Find where the given text appears and provide that cell's center as (x, y) coordinate. 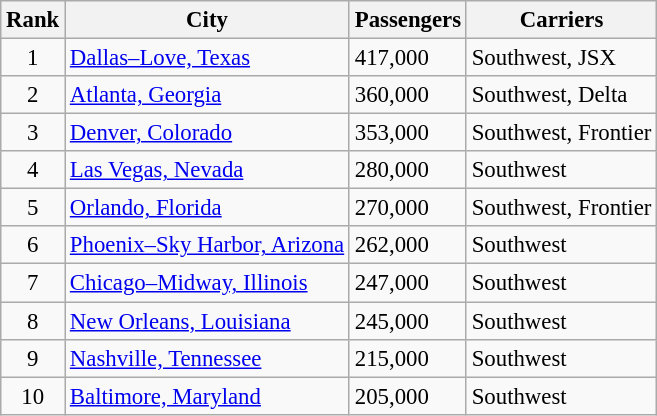
247,000 (408, 283)
Denver, Colorado (208, 133)
Rank (33, 20)
280,000 (408, 170)
417,000 (408, 58)
262,000 (408, 245)
3 (33, 133)
Chicago–Midway, Illinois (208, 283)
6 (33, 245)
7 (33, 283)
Baltimore, Maryland (208, 396)
215,000 (408, 358)
Orlando, Florida (208, 208)
205,000 (408, 396)
10 (33, 396)
Las Vegas, Nevada (208, 170)
Phoenix–Sky Harbor, Arizona (208, 245)
245,000 (408, 321)
9 (33, 358)
Southwest, JSX (561, 58)
Atlanta, Georgia (208, 95)
4 (33, 170)
8 (33, 321)
360,000 (408, 95)
270,000 (408, 208)
2 (33, 95)
Nashville, Tennessee (208, 358)
Passengers (408, 20)
1 (33, 58)
Southwest, Delta (561, 95)
Dallas–Love, Texas (208, 58)
New Orleans, Louisiana (208, 321)
5 (33, 208)
City (208, 20)
353,000 (408, 133)
Carriers (561, 20)
